Identify which cell holds the provided text, then report its [X, Y] central coordinate. 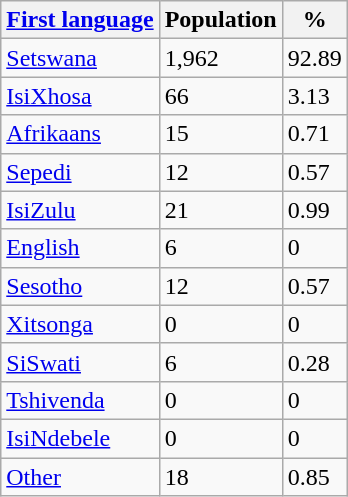
Sesotho [80, 286]
0.71 [314, 134]
% [314, 20]
IsiZulu [80, 210]
18 [220, 477]
1,962 [220, 58]
Population [220, 20]
SiSwati [80, 362]
0.99 [314, 210]
Sepedi [80, 172]
3.13 [314, 96]
English [80, 248]
Afrikaans [80, 134]
Xitsonga [80, 324]
15 [220, 134]
IsiNdebele [80, 438]
First language [80, 20]
Tshivenda [80, 400]
Other [80, 477]
Setswana [80, 58]
21 [220, 210]
0.28 [314, 362]
IsiXhosa [80, 96]
92.89 [314, 58]
66 [220, 96]
0.85 [314, 477]
